Output the (X, Y) coordinate of the center of the cell containing the given text.  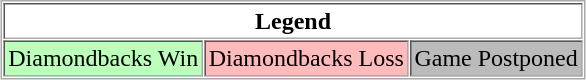
Legend (294, 21)
Diamondbacks Win (104, 58)
Game Postponed (496, 58)
Diamondbacks Loss (306, 58)
